From the cell containing the given text, extract its center point as (x, y) coordinate. 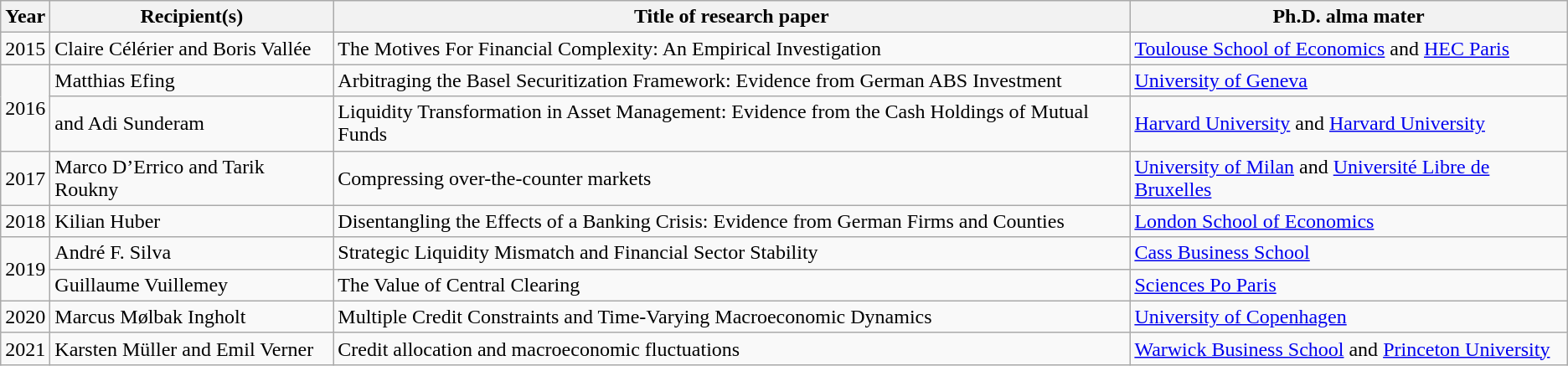
Title of research paper (732, 17)
Marco D’Errico and Tarik Roukny (192, 178)
University of Copenhagen (1349, 317)
Liquidity Transformation in Asset Management: Evidence from the Cash Holdings of Mutual Funds (732, 124)
Recipient(s) (192, 17)
Sciences Po Paris (1349, 285)
Credit allocation and macroeconomic fluctuations (732, 348)
University of Milan and Université Libre de Bruxelles (1349, 178)
2019 (25, 269)
2016 (25, 107)
Disentangling the Effects of a Banking Crisis: Evidence from German Firms and Counties (732, 221)
2017 (25, 178)
Kilian Huber (192, 221)
Marcus Mølbak Ingholt (192, 317)
The Motives For Financial Complexity: An Empirical Investigation (732, 49)
Multiple Credit Constraints and Time-Varying Macroeconomic Dynamics (732, 317)
and Adi Sunderam (192, 124)
Matthias Efing (192, 80)
Guillaume Vuillemey (192, 285)
André F. Silva (192, 253)
Toulouse School of Economics and HEC Paris (1349, 49)
Strategic Liquidity Mismatch and Financial Sector Stability (732, 253)
2015 (25, 49)
Claire Célérier and Boris Vallée (192, 49)
Karsten Müller and Emil Verner (192, 348)
2018 (25, 221)
University of Geneva (1349, 80)
Compressing over-the-counter markets (732, 178)
Year (25, 17)
The Value of Central Clearing (732, 285)
London School of Economics (1349, 221)
Ph.D. alma mater (1349, 17)
Warwick Business School and Princeton University (1349, 348)
2021 (25, 348)
2020 (25, 317)
Harvard University and Harvard University (1349, 124)
Arbitraging the Basel Securitization Framework: Evidence from German ABS Investment (732, 80)
Cass Business School (1349, 253)
